Search for the cell housing the specified text and yield its [x, y] center coordinate. 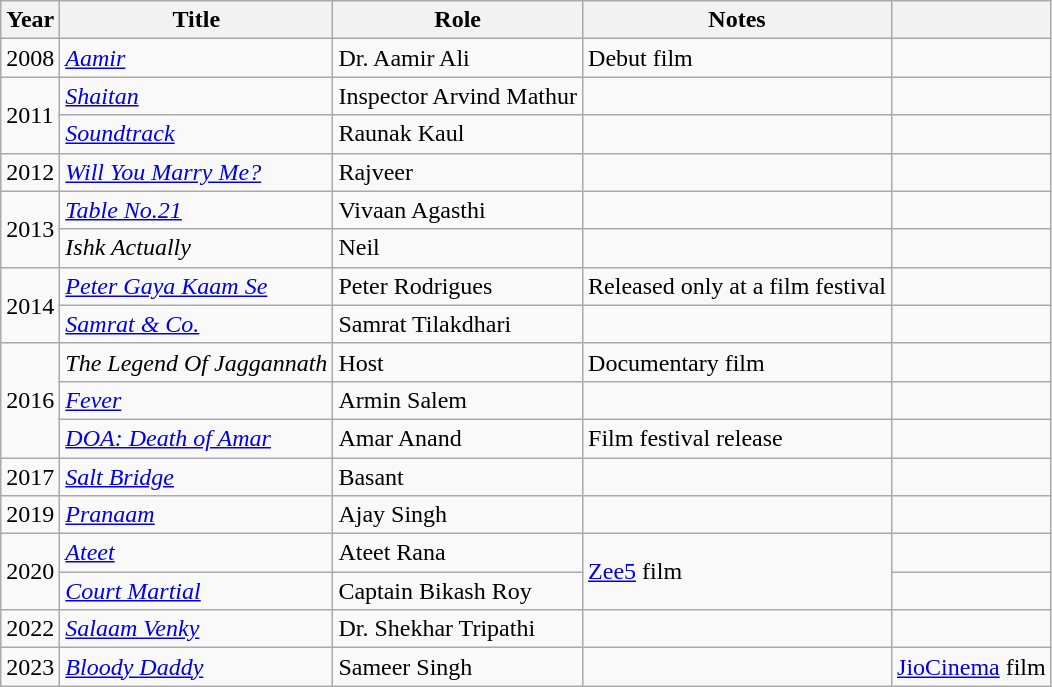
2020 [30, 572]
DOA: Death of Amar [196, 438]
Inspector Arvind Mathur [458, 96]
2011 [30, 115]
2023 [30, 667]
Title [196, 20]
Sameer Singh [458, 667]
Court Martial [196, 591]
2012 [30, 172]
Armin Salem [458, 400]
2019 [30, 515]
2014 [30, 305]
Rajveer [458, 172]
Dr. Shekhar Tripathi [458, 629]
Ajay Singh [458, 515]
Salt Bridge [196, 477]
Released only at a film festival [738, 286]
Will You Marry Me? [196, 172]
2016 [30, 400]
2022 [30, 629]
Ateet Rana [458, 553]
Basant [458, 477]
Table No.21 [196, 210]
Host [458, 362]
Raunak Kaul [458, 134]
Debut film [738, 58]
JioCinema film [972, 667]
Year [30, 20]
Samrat & Co. [196, 324]
2017 [30, 477]
Captain Bikash Roy [458, 591]
Fever [196, 400]
Pranaam [196, 515]
Neil [458, 248]
Bloody Daddy [196, 667]
Aamir [196, 58]
Ishk Actually [196, 248]
Soundtrack [196, 134]
Vivaan Agasthi [458, 210]
Peter Gaya Kaam Se [196, 286]
Notes [738, 20]
Amar Anand [458, 438]
Samrat Tilakdhari [458, 324]
Documentary film [738, 362]
Zee5 film [738, 572]
Salaam Venky [196, 629]
Ateet [196, 553]
The Legend Of Jaggannath [196, 362]
Film festival release [738, 438]
Peter Rodrigues [458, 286]
2013 [30, 229]
Shaitan [196, 96]
Dr. Aamir Ali [458, 58]
2008 [30, 58]
Role [458, 20]
